For the text-containing cell, return its midpoint in (X, Y) coordinate format. 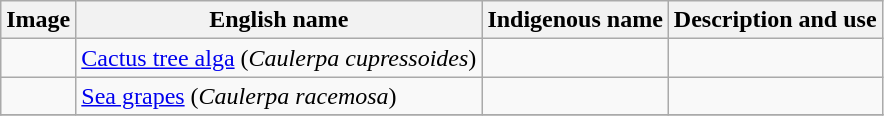
Cactus tree alga (Caulerpa cupressoides) (279, 58)
Sea grapes (Caulerpa racemosa) (279, 96)
Indigenous name (575, 20)
Description and use (775, 20)
Image (38, 20)
English name (279, 20)
